From the cell containing the given text, extract its center point as [x, y] coordinate. 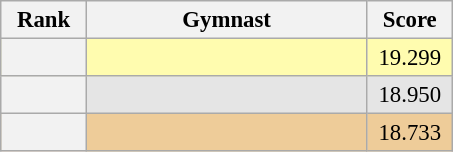
18.950 [410, 95]
Score [410, 20]
Gymnast [226, 20]
Rank [44, 20]
18.733 [410, 133]
19.299 [410, 58]
